Capture the cell that displays the provided text and extract its (X, Y) central coordinate. 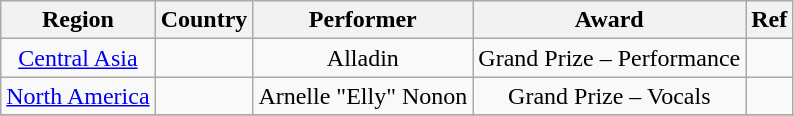
Grand Prize – Vocals (610, 96)
Performer (363, 20)
Central Asia (78, 58)
Country (204, 20)
Award (610, 20)
North America (78, 96)
Arnelle "Elly" Nonon (363, 96)
Region (78, 20)
Alladin (363, 58)
Grand Prize – Performance (610, 58)
Ref (770, 20)
